Capture the cell that displays the provided text and extract its (x, y) central coordinate. 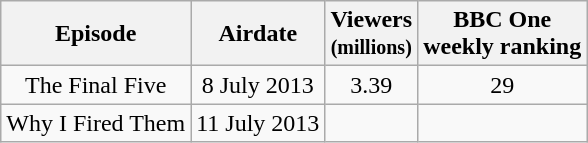
11 July 2013 (258, 123)
BBC Oneweekly ranking (502, 34)
Why I Fired Them (96, 123)
The Final Five (96, 85)
3.39 (372, 85)
29 (502, 85)
8 July 2013 (258, 85)
Airdate (258, 34)
Viewers(millions) (372, 34)
Episode (96, 34)
